Return [X, Y] of the center of cell containing provided text 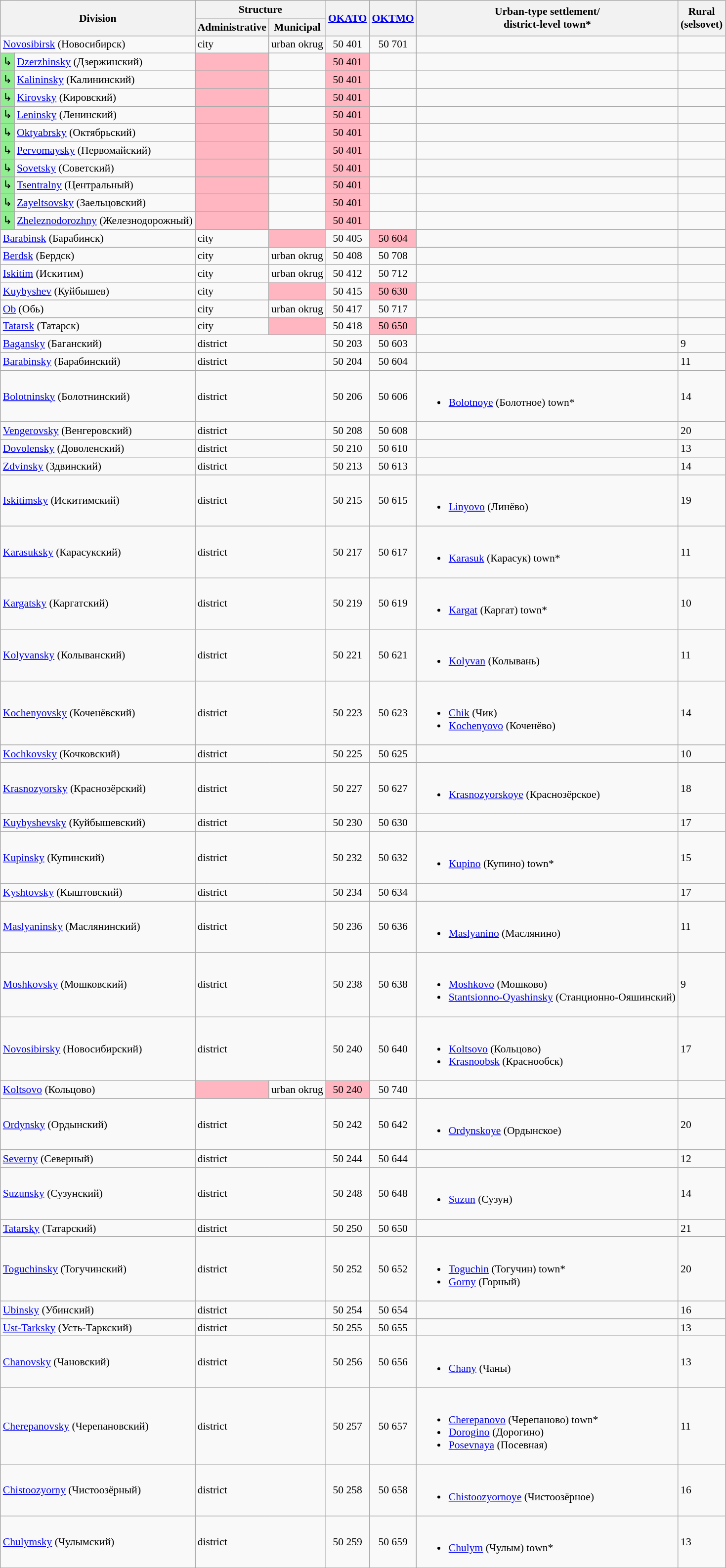
50 238 [347, 985]
50 701 [392, 44]
50 636 [392, 927]
50 234 [347, 892]
Kupino (Купино) town* [548, 858]
50 640 [392, 1049]
50 258 [347, 1490]
Chanovsky (Чановский) [98, 1362]
15 [702, 858]
Kochenyovsky (Коченёвский) [98, 713]
50 417 [347, 309]
50 250 [347, 1228]
Kargat (Каргат) town* [548, 604]
50 204 [347, 362]
Chany (Чаны) [548, 1362]
50 617 [392, 552]
Dovolensky (Доволенский) [98, 448]
50 210 [347, 448]
50 610 [392, 448]
50 415 [347, 291]
Vengerovsky (Венгеровский) [98, 431]
Zayeltsovsky (Заельцовский) [105, 203]
50 615 [392, 500]
50 405 [347, 238]
50 215 [347, 500]
Moshkovsky (Мошковский) [98, 985]
Tsentralny (Центральный) [105, 185]
50 418 [347, 326]
50 221 [347, 655]
12 [702, 1159]
Cherepanovo (Черепаново) town*Dorogino (Дорогино)Posevnaya (Посевная) [548, 1427]
Structure [260, 9]
50 255 [347, 1328]
50 259 [347, 1542]
Kargatsky (Каргатский) [98, 604]
Krasnozyorsky (Краснозёрский) [98, 788]
Bolotnoye (Болотное) town* [548, 396]
Bolotninsky (Болотнинский) [98, 396]
50 213 [347, 466]
50 608 [392, 431]
Tatarsk (Татарск) [98, 326]
Kuybyshev (Куйбышев) [98, 291]
Chulymsky (Чулымский) [98, 1542]
50 659 [392, 1542]
Kyshtovsky (Кыштовский) [98, 892]
Ordynsky (Ордынский) [98, 1124]
Division [98, 18]
50 657 [392, 1427]
50 230 [347, 823]
50 232 [347, 858]
50 632 [392, 858]
Maslyaninsky (Маслянинский) [98, 927]
50 219 [347, 604]
Chistoozyorny (Чистоозёрный) [98, 1490]
Kolyvan (Колывань) [548, 655]
50 223 [347, 713]
50 257 [347, 1427]
Ust-Tarksky (Усть-Таркский) [98, 1328]
50 638 [392, 985]
50 627 [392, 788]
Ordynskoye (Ордынское) [548, 1124]
50 740 [392, 1090]
50 217 [347, 552]
Severny (Северный) [98, 1159]
50 652 [392, 1269]
50 648 [392, 1193]
Berdsk (Бердск) [98, 256]
Suzunsky (Сузунский) [98, 1193]
Kupinsky (Купинский) [98, 858]
50 717 [392, 309]
OKTMO [392, 18]
50 606 [392, 396]
50 254 [347, 1310]
Barabinsky (Барабинский) [98, 362]
50 654 [392, 1310]
Oktyabrsky (Октябрьский) [105, 133]
Karasuksky (Карасукский) [98, 552]
Moshkovo (Мошково)Stantsionno-Oyashinsky (Станционно-Ояшинский) [548, 985]
50 619 [392, 604]
50 252 [347, 1269]
Leninsky (Ленинский) [105, 115]
Koltsovo (Кольцово) [98, 1090]
50 621 [392, 655]
Cherepanovsky (Черепановский) [98, 1427]
Chulym (Чулым) town* [548, 1542]
Tatarsky (Татарский) [98, 1228]
Iskitimsky (Искитимский) [98, 500]
Koltsovo (Кольцово)Krasnoobsk (Краснообск) [548, 1049]
19 [702, 500]
50 708 [392, 256]
Sovetsky (Советский) [105, 168]
Linyovo (Линёво) [548, 500]
OKATO [347, 18]
Dzerzhinsky (Дзержинский) [105, 62]
Municipal [298, 27]
Kirovsky (Кировский) [105, 97]
Karasuk (Карасук) town* [548, 552]
50 208 [347, 431]
21 [702, 1228]
Urban-type settlement/district-level town* [548, 18]
50 236 [347, 927]
50 613 [392, 466]
50 655 [392, 1328]
Ob (Обь) [98, 309]
Chik (Чик)Kochenyovo (Коченёво) [548, 713]
50 203 [347, 344]
Bagansky (Баганский) [98, 344]
50 248 [347, 1193]
Pervomaysky (Первомайский) [105, 150]
Administrative [232, 27]
Krasnozyorskoye (Краснозёрское) [548, 788]
50 412 [347, 274]
Suzun (Сузун) [548, 1193]
Toguchinsky (Тогучинский) [98, 1269]
Kolyvansky (Колыванский) [98, 655]
50 242 [347, 1124]
50 658 [392, 1490]
Barabinsk (Барабинск) [98, 238]
50 225 [347, 754]
50 244 [347, 1159]
Ubinsky (Убинский) [98, 1310]
Kalininsky (Калининский) [105, 80]
50 227 [347, 788]
Kochkovsky (Кочковский) [98, 754]
Maslyanino (Маслянино) [548, 927]
Iskitim (Искитим) [98, 274]
Rural(selsovet) [702, 18]
50 642 [392, 1124]
Toguchin (Тогучин) town*Gorny (Горный) [548, 1269]
50 625 [392, 754]
50 712 [392, 274]
Zdvinsky (Здвинский) [98, 466]
50 644 [392, 1159]
50 656 [392, 1362]
Zheleznodorozhny (Железнодорожный) [105, 221]
50 623 [392, 713]
50 634 [392, 892]
50 256 [347, 1362]
50 206 [347, 396]
50 408 [347, 256]
50 603 [392, 344]
Novosibirsk (Новосибирск) [98, 44]
Novosibirsky (Новосибирский) [98, 1049]
Chistoozyornoye (Чистоозёрное) [548, 1490]
Kuybyshevsky (Куйбышевский) [98, 823]
18 [702, 788]
